From the cell containing the given text, extract its center point as [X, Y] coordinate. 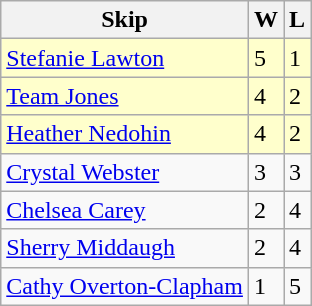
Sherry Middaugh [125, 248]
Cathy Overton-Clapham [125, 286]
Heather Nedohin [125, 134]
W [266, 20]
Team Jones [125, 96]
Chelsea Carey [125, 210]
Stefanie Lawton [125, 58]
Skip [125, 20]
L [298, 20]
Crystal Webster [125, 172]
